Identify which cell holds the provided text, then report its (x, y) central coordinate. 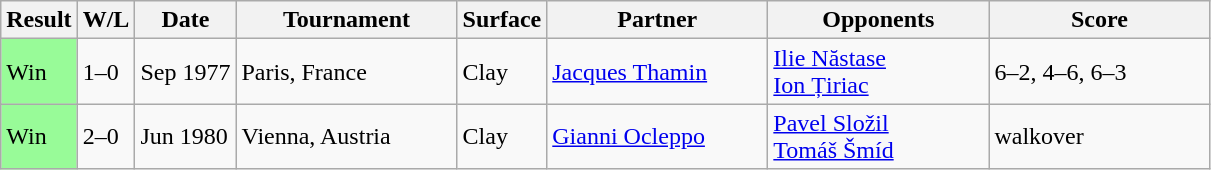
Partner (658, 20)
Vienna, Austria (346, 136)
W/L (106, 20)
1–0 (106, 72)
Ilie Năstase Ion Țiriac (878, 72)
Opponents (878, 20)
Jacques Thamin (658, 72)
Pavel Složil Tomáš Šmíd (878, 136)
6–2, 4–6, 6–3 (1100, 72)
Jun 1980 (186, 136)
Date (186, 20)
Sep 1977 (186, 72)
Result (39, 20)
Surface (502, 20)
2–0 (106, 136)
Gianni Ocleppo (658, 136)
Tournament (346, 20)
Score (1100, 20)
Paris, France (346, 72)
walkover (1100, 136)
